From the cell containing the given text, extract its center point as [X, Y] coordinate. 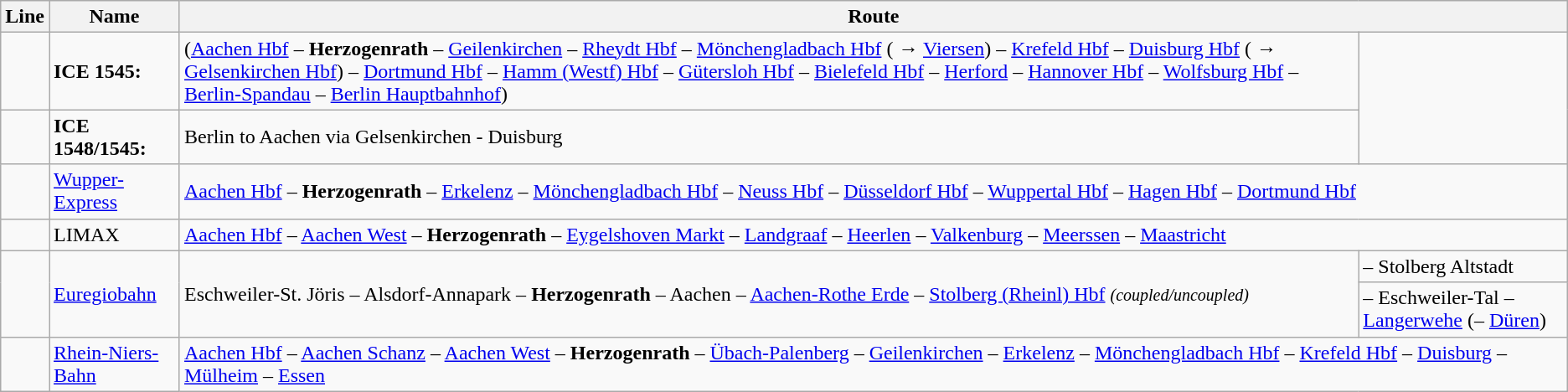
Wupper-Express [114, 191]
Route [873, 17]
Berlin to Aachen via Gelsenkirchen - Duisburg [769, 137]
ICE 1545: [114, 71]
Name [114, 17]
ICE 1548/1545: [114, 137]
– Stolberg Altstadt [1462, 266]
Eschweiler-St. Jöris – Alsdorf-Annapark – Herzogenrath – Aachen – Aachen-Rothe Erde – Stolberg (Rheinl) Hbf (coupled/uncoupled) [769, 293]
Line [25, 17]
LIMAX [114, 235]
– Eschweiler-Tal – Langerwehe (– Düren) [1462, 310]
Aachen Hbf – Aachen West – Herzogenrath – Eygelshoven Markt – Landgraaf – Heerlen – Valkenburg – Meerssen – Maastricht [873, 235]
Aachen Hbf – Herzogenrath – Erkelenz – Mönchengladbach Hbf – Neuss Hbf – Düsseldorf Hbf – Wuppertal Hbf – Hagen Hbf – Dortmund Hbf [873, 191]
Rhein-Niers-Bahn [114, 364]
Euregiobahn [114, 293]
